Detect which cell encompasses the target text, then output its (X, Y) center coordinate. 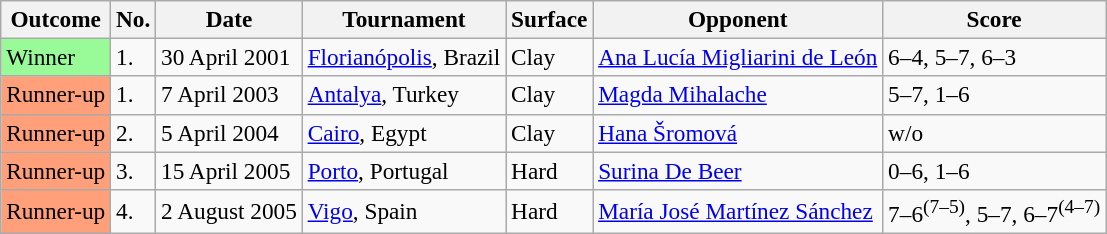
Vigo, Spain (404, 211)
Florianópolis, Brazil (404, 57)
5–7, 1–6 (994, 95)
7 April 2003 (230, 95)
No. (134, 19)
3. (134, 170)
w/o (994, 133)
María José Martínez Sánchez (738, 211)
Surface (550, 19)
Antalya, Turkey (404, 95)
Porto, Portugal (404, 170)
Opponent (738, 19)
Cairo, Egypt (404, 133)
5 April 2004 (230, 133)
4. (134, 211)
Tournament (404, 19)
7–6(7–5), 5–7, 6–7(4–7) (994, 211)
Score (994, 19)
2. (134, 133)
Winner (56, 57)
Outcome (56, 19)
Surina De Beer (738, 170)
30 April 2001 (230, 57)
Ana Lucía Migliarini de León (738, 57)
Magda Mihalache (738, 95)
Hana Šromová (738, 133)
2 August 2005 (230, 211)
0–6, 1–6 (994, 170)
Date (230, 19)
6–4, 5–7, 6–3 (994, 57)
15 April 2005 (230, 170)
